Return the (x, y) coordinate for the center point of the cell that contains the specified text.  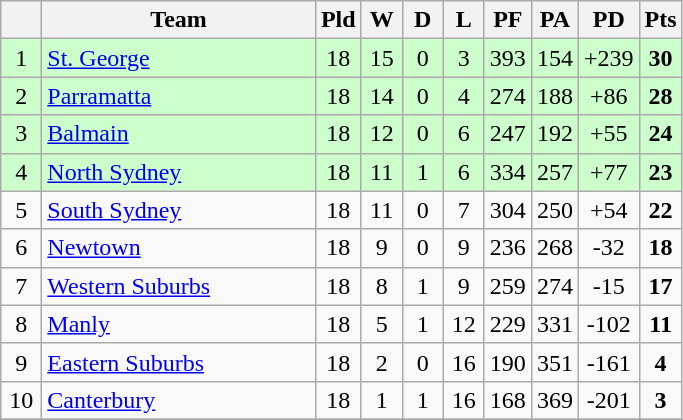
369 (554, 400)
-161 (608, 362)
Western Suburbs (179, 286)
+54 (608, 210)
188 (554, 96)
268 (554, 248)
Manly (179, 324)
393 (508, 58)
North Sydney (179, 172)
+239 (608, 58)
229 (508, 324)
-15 (608, 286)
PD (608, 20)
154 (554, 58)
190 (508, 362)
257 (554, 172)
250 (554, 210)
23 (660, 172)
192 (554, 134)
+77 (608, 172)
247 (508, 134)
334 (508, 172)
22 (660, 210)
Pld (338, 20)
-32 (608, 248)
17 (660, 286)
28 (660, 96)
Canterbury (179, 400)
Balmain (179, 134)
-201 (608, 400)
D (422, 20)
351 (554, 362)
15 (382, 58)
South Sydney (179, 210)
+86 (608, 96)
PA (554, 20)
PF (508, 20)
14 (382, 96)
-102 (608, 324)
236 (508, 248)
W (382, 20)
24 (660, 134)
30 (660, 58)
168 (508, 400)
259 (508, 286)
+55 (608, 134)
L (464, 20)
331 (554, 324)
Eastern Suburbs (179, 362)
Parramatta (179, 96)
Pts (660, 20)
Team (179, 20)
Newtown (179, 248)
St. George (179, 58)
10 (22, 400)
304 (508, 210)
